Return the [x, y] coordinate for the center point of the cell that contains the specified text.  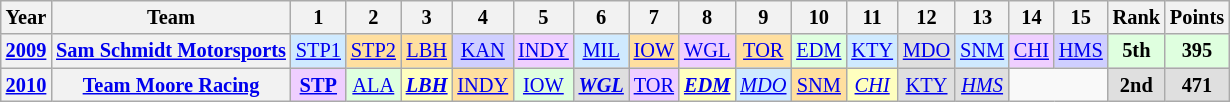
12 [926, 17]
Team Moore Racing [171, 85]
Sam Schmidt Motorsports [171, 51]
STP2 [374, 51]
STP [318, 85]
Team [171, 17]
13 [982, 17]
2nd [1136, 85]
2010 [26, 85]
6 [602, 17]
1 [318, 17]
3 [427, 17]
ALA [374, 85]
14 [1032, 17]
10 [818, 17]
471 [1197, 85]
8 [707, 17]
395 [1197, 51]
7 [654, 17]
KAN [482, 51]
4 [482, 17]
2009 [26, 51]
5 [544, 17]
11 [872, 17]
Points [1197, 17]
5th [1136, 51]
9 [763, 17]
2 [374, 17]
Rank [1136, 17]
MIL [602, 51]
Year [26, 17]
15 [1081, 17]
STP1 [318, 51]
